Detect which cell encompasses the target text, then output its (x, y) center coordinate. 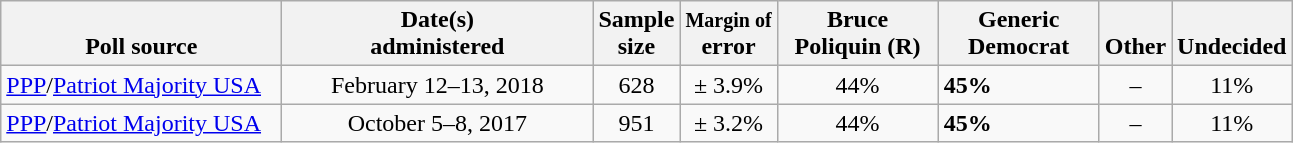
February 12–13, 2018 (438, 85)
628 (636, 85)
Poll source (142, 34)
Undecided (1232, 34)
GenericDemocrat (1018, 34)
Other (1135, 34)
BrucePoliquin (R) (858, 34)
October 5–8, 2017 (438, 123)
± 3.2% (728, 123)
Samplesize (636, 34)
Date(s)administered (438, 34)
Margin oferror (728, 34)
951 (636, 123)
± 3.9% (728, 85)
